Detect which cell encompasses the target text, then output its [x, y] center coordinate. 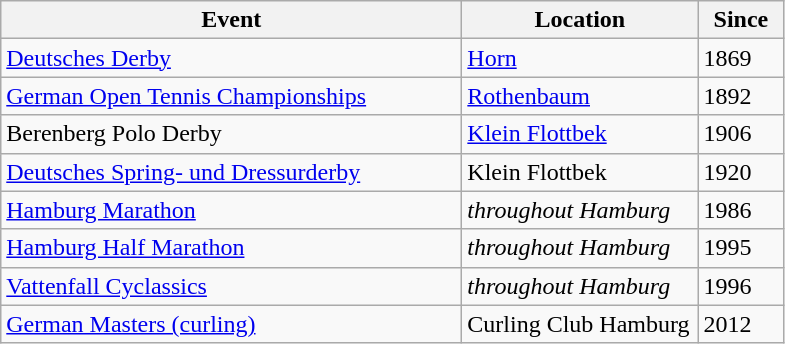
1995 [741, 248]
Since [741, 20]
Location [580, 20]
1892 [741, 96]
German Masters (curling) [232, 324]
Vattenfall Cyclassics [232, 286]
1920 [741, 172]
Berenberg Polo Derby [232, 134]
1986 [741, 210]
Event [232, 20]
Rothenbaum [580, 96]
2012 [741, 324]
Hamburg Marathon [232, 210]
Hamburg Half Marathon [232, 248]
Horn [580, 58]
Curling Club Hamburg [580, 324]
1906 [741, 134]
1869 [741, 58]
Deutsches Spring- und Dressurderby [232, 172]
Deutsches Derby [232, 58]
1996 [741, 286]
German Open Tennis Championships [232, 96]
